Capture the cell that displays the provided text and extract its (x, y) central coordinate. 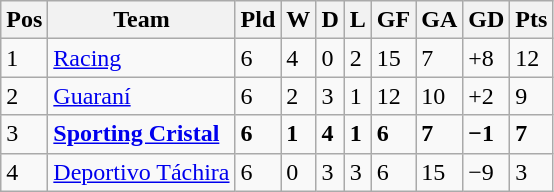
Pld (258, 20)
10 (440, 96)
+8 (486, 58)
Racing (142, 58)
GF (393, 20)
D (330, 20)
+2 (486, 96)
Guaraní (142, 96)
−1 (486, 134)
Sporting Cristal (142, 134)
Pos (24, 20)
Pts (532, 20)
Team (142, 20)
−9 (486, 172)
GD (486, 20)
Deportivo Táchira (142, 172)
9 (532, 96)
L (358, 20)
W (298, 20)
GA (440, 20)
